Identify which cell holds the provided text, then report its (x, y) central coordinate. 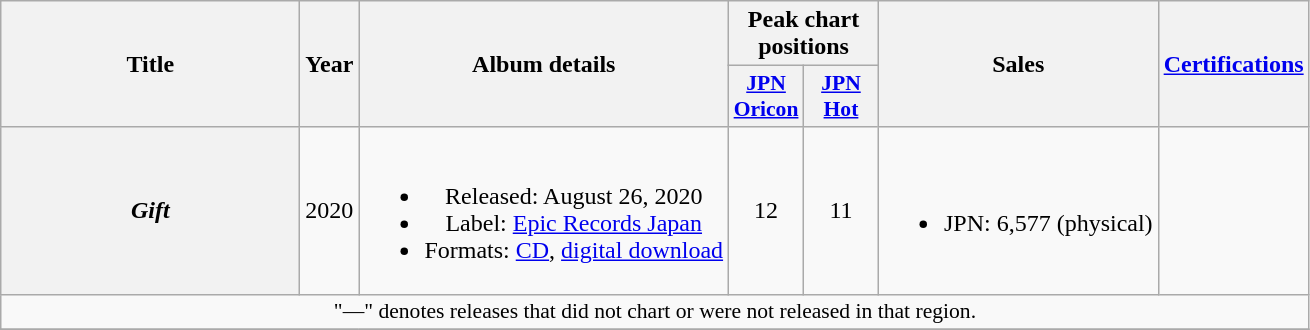
Title (150, 64)
JPNOricon (766, 96)
Released: August 26, 2020Label: Epic Records JapanFormats: CD, digital download (544, 210)
Peak chart positions (804, 34)
"—" denotes releases that did not chart or were not released in that region. (655, 312)
12 (766, 210)
JPNHot (842, 96)
Certifications (1234, 64)
2020 (330, 210)
Album details (544, 64)
Sales (1018, 64)
Year (330, 64)
11 (842, 210)
Gift (150, 210)
JPN: 6,577 (physical) (1018, 210)
